Identify which cell holds the provided text, then report its [x, y] central coordinate. 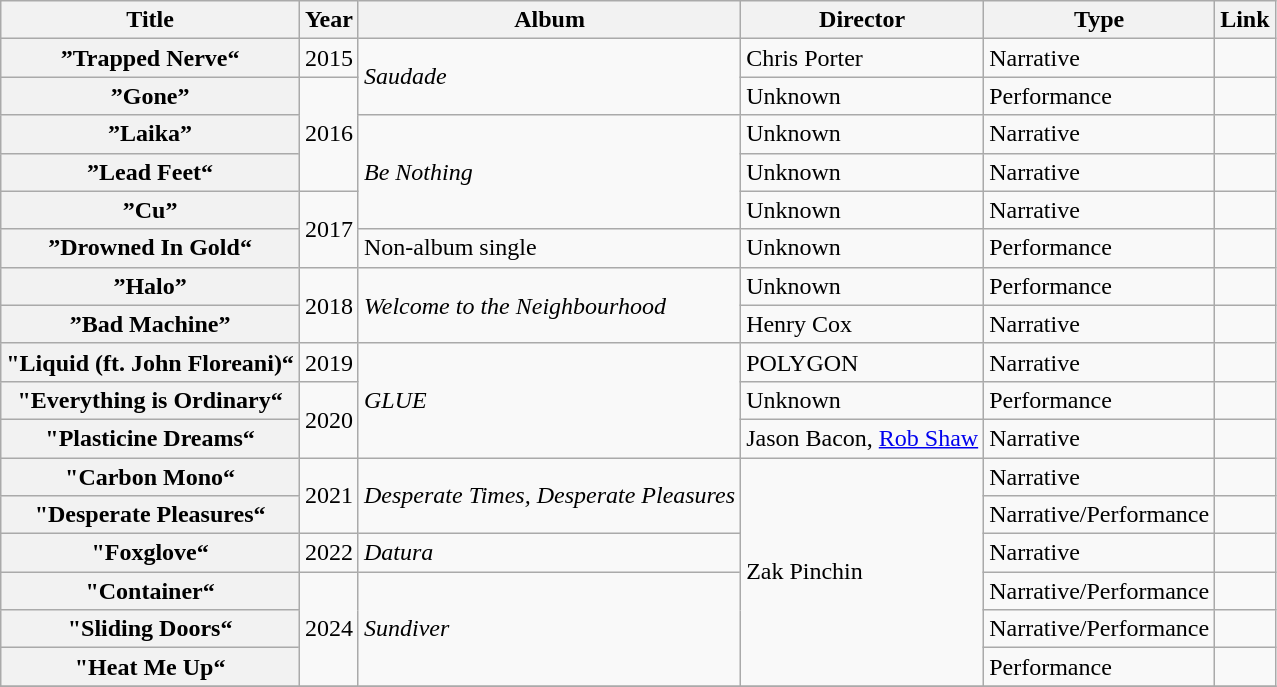
”Laika” [150, 134]
”Cu” [150, 210]
Year [328, 20]
”Gone” [150, 96]
Chris Porter [862, 58]
"Carbon Mono“ [150, 477]
2020 [328, 419]
Album [549, 20]
Be Nothing [549, 172]
”Bad Machine” [150, 324]
Type [1100, 20]
"Desperate Pleasures“ [150, 515]
2015 [328, 58]
Welcome to the Neighbourhood [549, 305]
GLUE [549, 400]
”Trapped Nerve“ [150, 58]
”Drowned In Gold“ [150, 248]
2018 [328, 305]
”Halo” [150, 286]
”Lead Feet“ [150, 172]
2024 [328, 629]
2022 [328, 553]
2021 [328, 496]
2019 [328, 362]
Sundiver [549, 629]
POLYGON [862, 362]
Zak Pinchin [862, 572]
Link [1245, 20]
Director [862, 20]
Datura [549, 553]
"Container“ [150, 591]
Non-album single [549, 248]
Henry Cox [862, 324]
2017 [328, 229]
Title [150, 20]
"Sliding Doors“ [150, 629]
"Liquid (ft. John Floreani)“ [150, 362]
"Plasticine Dreams“ [150, 438]
Saudade [549, 77]
"Everything is Ordinary“ [150, 400]
"Heat Me Up“ [150, 667]
Jason Bacon, Rob Shaw [862, 438]
2016 [328, 134]
Desperate Times, Desperate Pleasures [549, 496]
"Foxglove“ [150, 553]
